Extract the (x, y) coordinate from the center of the cell holding the provided text.  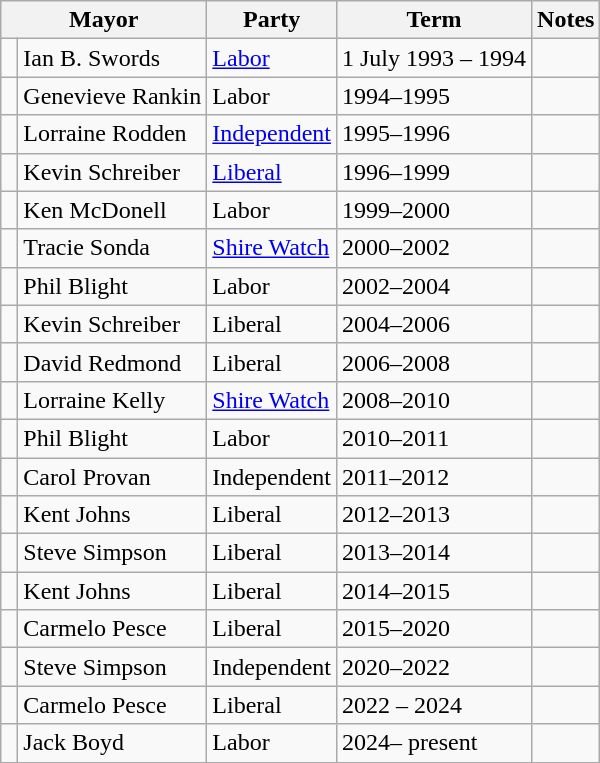
Carol Provan (112, 477)
Ian B. Swords (112, 58)
2000–2002 (434, 248)
Jack Boyd (112, 743)
2004–2006 (434, 324)
1996–1999 (434, 172)
Term (434, 20)
2011–2012 (434, 477)
2014–2015 (434, 591)
David Redmond (112, 362)
1 July 1993 – 1994 (434, 58)
2010–2011 (434, 438)
2006–2008 (434, 362)
Notes (566, 20)
1994–1995 (434, 96)
Party (272, 20)
2020–2022 (434, 667)
Genevieve Rankin (112, 96)
2015–2020 (434, 629)
2013–2014 (434, 553)
Lorraine Kelly (112, 400)
Tracie Sonda (112, 248)
Ken McDonell (112, 210)
2024– present (434, 743)
1999–2000 (434, 210)
1995–1996 (434, 134)
2008–2010 (434, 400)
2012–2013 (434, 515)
2002–2004 (434, 286)
2022 – 2024 (434, 705)
Mayor (104, 20)
Lorraine Rodden (112, 134)
